Capture the cell that displays the provided text and extract its (X, Y) central coordinate. 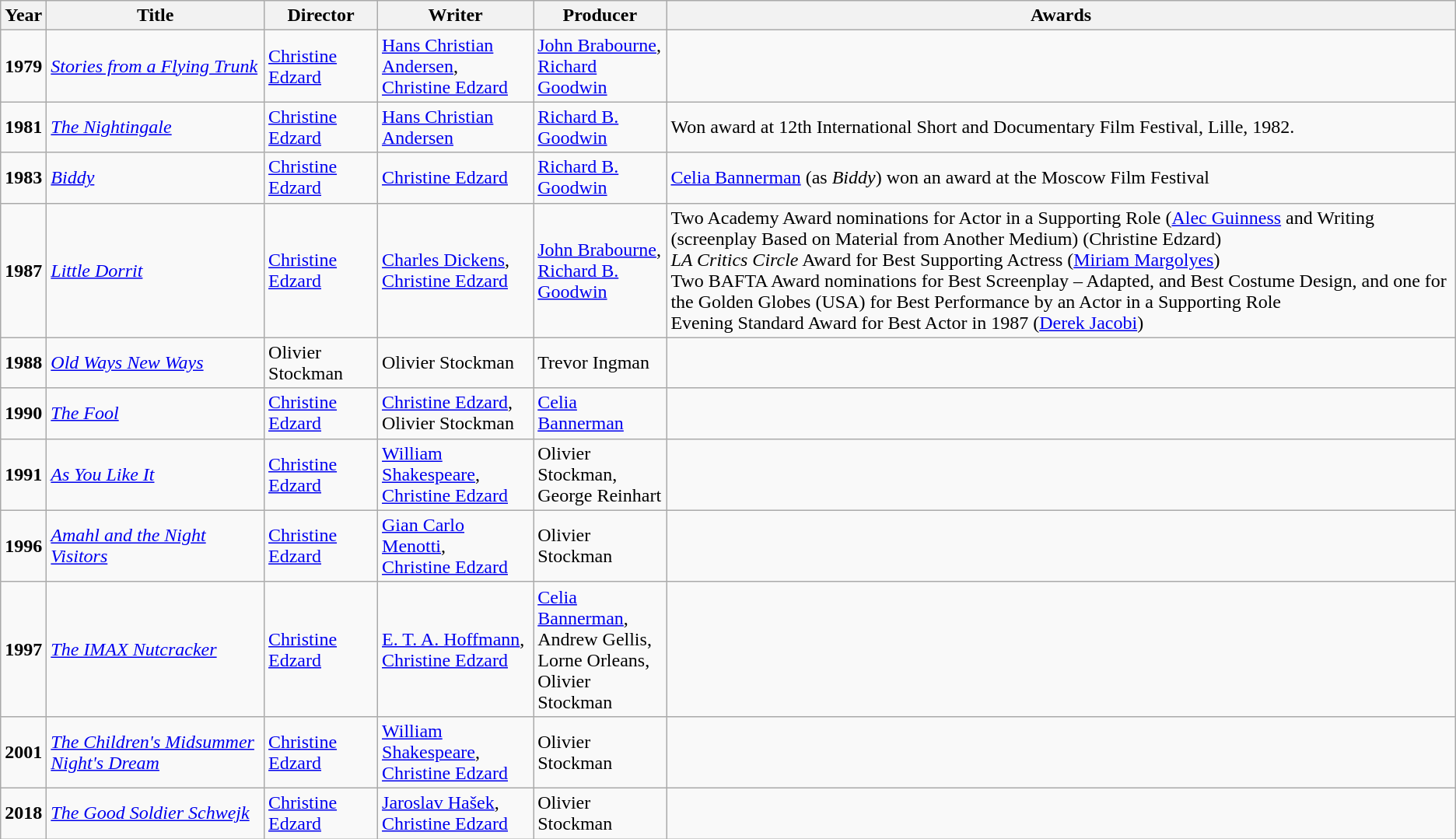
1983 (23, 177)
As You Like It (156, 474)
Olivier Stockman, George Reinhart (600, 474)
1997 (23, 648)
Awards (1061, 16)
1979 (23, 66)
Producer (600, 16)
Celia Bannerman (600, 414)
Director (321, 16)
The Children's Midsummer Night's Dream (156, 752)
2018 (23, 813)
Hans Christian Andersen (456, 128)
E. T. A. Hoffmann, Christine Edzard (456, 648)
The IMAX Nutcracker (156, 648)
Christine Edzard, Olivier Stockman (456, 414)
1981 (23, 128)
Jaroslav Hašek, Christine Edzard (456, 813)
1987 (23, 271)
1991 (23, 474)
Biddy (156, 177)
Gian Carlo Menotti, Christine Edzard (456, 546)
Hans Christian Andersen, Christine Edzard (456, 66)
1996 (23, 546)
John Brabourne, Richard B. Goodwin (600, 271)
Stories from a Flying Trunk (156, 66)
The Nightingale (156, 128)
1990 (23, 414)
2001 (23, 752)
1988 (23, 362)
Celia Bannerman (as Biddy) won an award at the Moscow Film Festival (1061, 177)
Little Dorrit (156, 271)
Won award at 12th International Short and Documentary Film Festival, Lille, 1982. (1061, 128)
Writer (456, 16)
The Good Soldier Schwejk (156, 813)
Celia Bannerman, Andrew Gellis, Lorne Orleans, Olivier Stockman (600, 648)
The Fool (156, 414)
Year (23, 16)
Charles Dickens, Christine Edzard (456, 271)
Trevor Ingman (600, 362)
Amahl and the Night Visitors (156, 546)
John Brabourne, Richard Goodwin (600, 66)
Title (156, 16)
Old Ways New Ways (156, 362)
